Extract the (x, y) coordinate from the center of the cell holding the provided text.  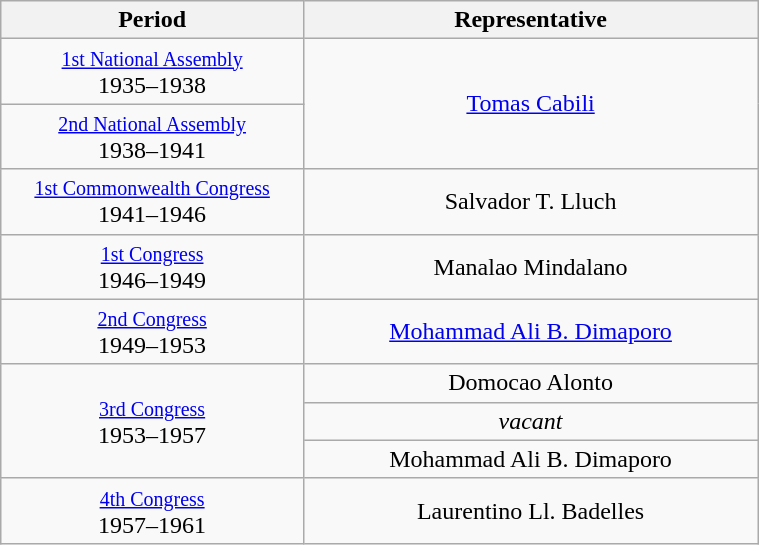
Tomas Cabili (530, 104)
1st Commonwealth Congress1941–1946 (152, 202)
Representative (530, 20)
2nd National Assembly1938–1941 (152, 136)
3rd Congress1953–1957 (152, 421)
Domocao Alonto (530, 383)
1st National Assembly1935–1938 (152, 72)
vacant (530, 421)
Period (152, 20)
2nd Congress1949–1953 (152, 332)
4th Congress1957–1961 (152, 510)
Salvador T. Lluch (530, 202)
Manalao Mindalano (530, 266)
Laurentino Ll. Badelles (530, 510)
1st Congress1946–1949 (152, 266)
